For the text-containing cell, return its midpoint in [x, y] coordinate format. 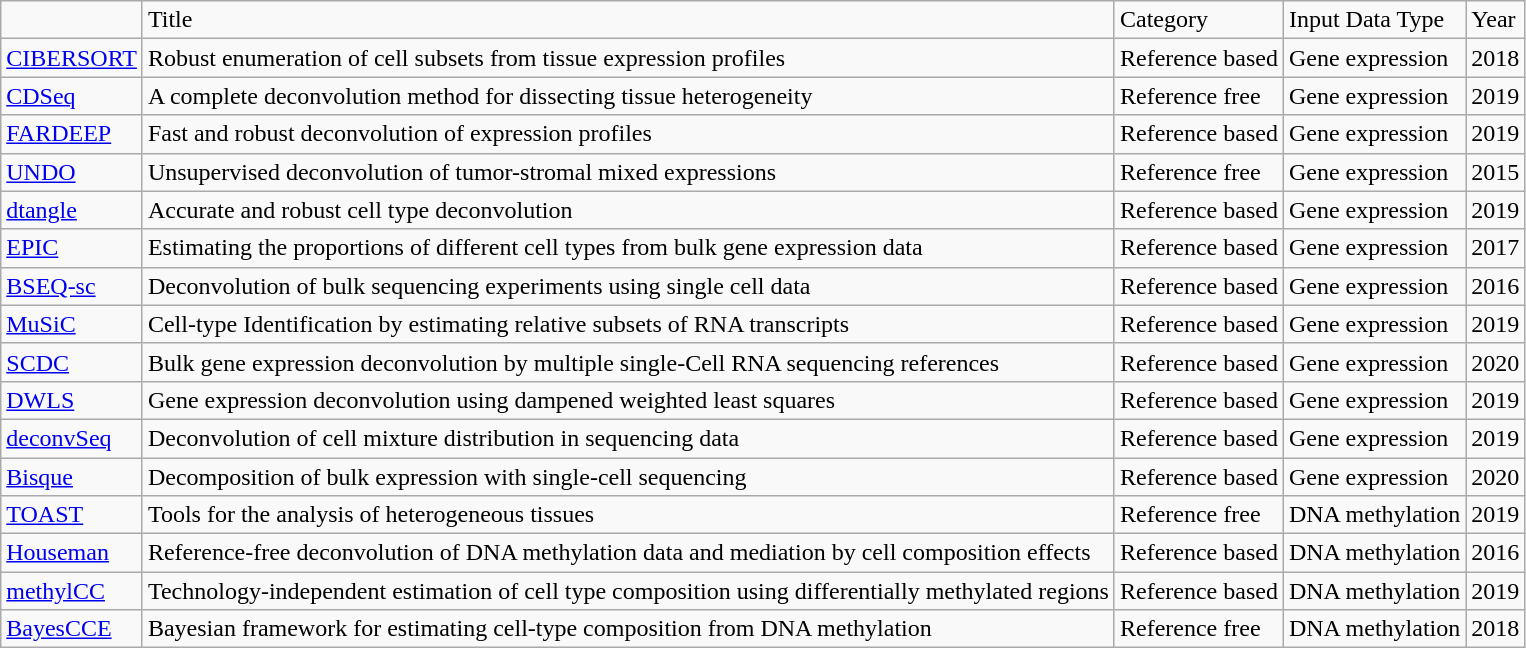
Reference-free deconvolution of DNA methylation data and mediation by cell composition effects [628, 553]
Tools for the analysis of heterogeneous tissues [628, 515]
CIBERSORT [72, 58]
Title [628, 20]
Input Data Type [1374, 20]
Decomposition of bulk expression with single-cell sequencing [628, 477]
Technology-independent estimation of cell type composition using differentially methylated regions [628, 591]
methylCC [72, 591]
Estimating the proportions of different cell types from bulk gene expression data [628, 248]
2017 [1496, 248]
SCDC [72, 362]
Cell-type Identification by estimating relative subsets of RNA transcripts [628, 324]
Gene expression deconvolution using dampened weighted least squares [628, 400]
Deconvolution of bulk sequencing experiments using single cell data [628, 286]
2015 [1496, 172]
Category [1198, 20]
Year [1496, 20]
BayesCCE [72, 629]
MuSiC [72, 324]
deconvSeq [72, 438]
Robust enumeration of cell subsets from tissue expression profiles [628, 58]
dtangle [72, 210]
EPIC [72, 248]
Deconvolution of cell mixture distribution in sequencing data [628, 438]
FARDEEP [72, 134]
Fast and robust deconvolution of expression profiles [628, 134]
TOAST [72, 515]
DWLS [72, 400]
Accurate and robust cell type deconvolution [628, 210]
Unsupervised deconvolution of tumor-stromal mixed expressions [628, 172]
A complete deconvolution method for dissecting tissue heterogeneity [628, 96]
Houseman [72, 553]
Bayesian framework for estimating cell-type composition from DNA methylation [628, 629]
UNDO [72, 172]
CDSeq [72, 96]
BSEQ-sc [72, 286]
Bulk gene expression deconvolution by multiple single-Cell RNA sequencing references [628, 362]
Bisque [72, 477]
